Return (X, Y) of the center of cell containing provided text 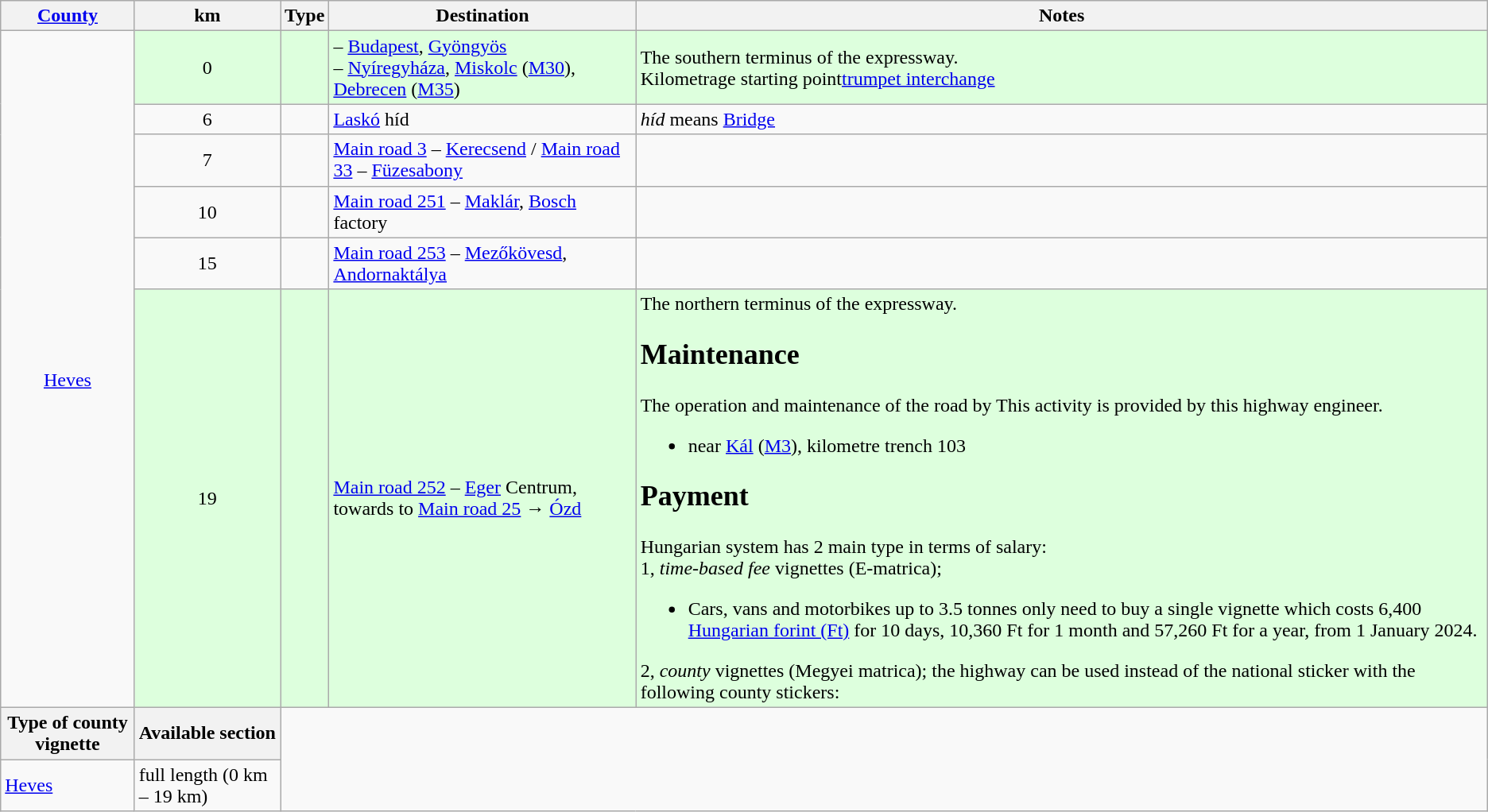
Available section (207, 734)
19 (207, 498)
híd means Bridge (1062, 119)
Main road 253 – Mezőkövesd, Andornaktálya (482, 264)
7 (207, 160)
Notes (1062, 16)
Type of county vignette (68, 734)
Main road 252 – Eger Centrum, towards to Main road 25 → Ózd (482, 498)
0 (207, 68)
Main road 251 – Maklár, Bosch factory (482, 211)
10 (207, 211)
Destination (482, 16)
The southern terminus of the expressway.Kilometrage starting pointtrumpet interchange (1062, 68)
– Budapest, Gyöngyös – Nyíregyháza, Miskolc (M30), Debrecen (M35) (482, 68)
km (207, 16)
Type (305, 16)
full length (0 km – 19 km) (207, 785)
Main road 3 – Kerecsend / Main road 33 – Füzesabony (482, 160)
15 (207, 264)
6 (207, 119)
Laskó híd (482, 119)
County (68, 16)
